Output the (X, Y) coordinate of the center of the cell containing the given text.  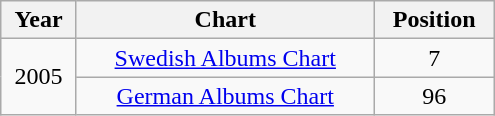
German Albums Chart (225, 96)
Swedish Albums Chart (225, 58)
Year (39, 20)
7 (434, 58)
2005 (39, 77)
Position (434, 20)
96 (434, 96)
Chart (225, 20)
